Return (x, y) of the center of cell containing provided text 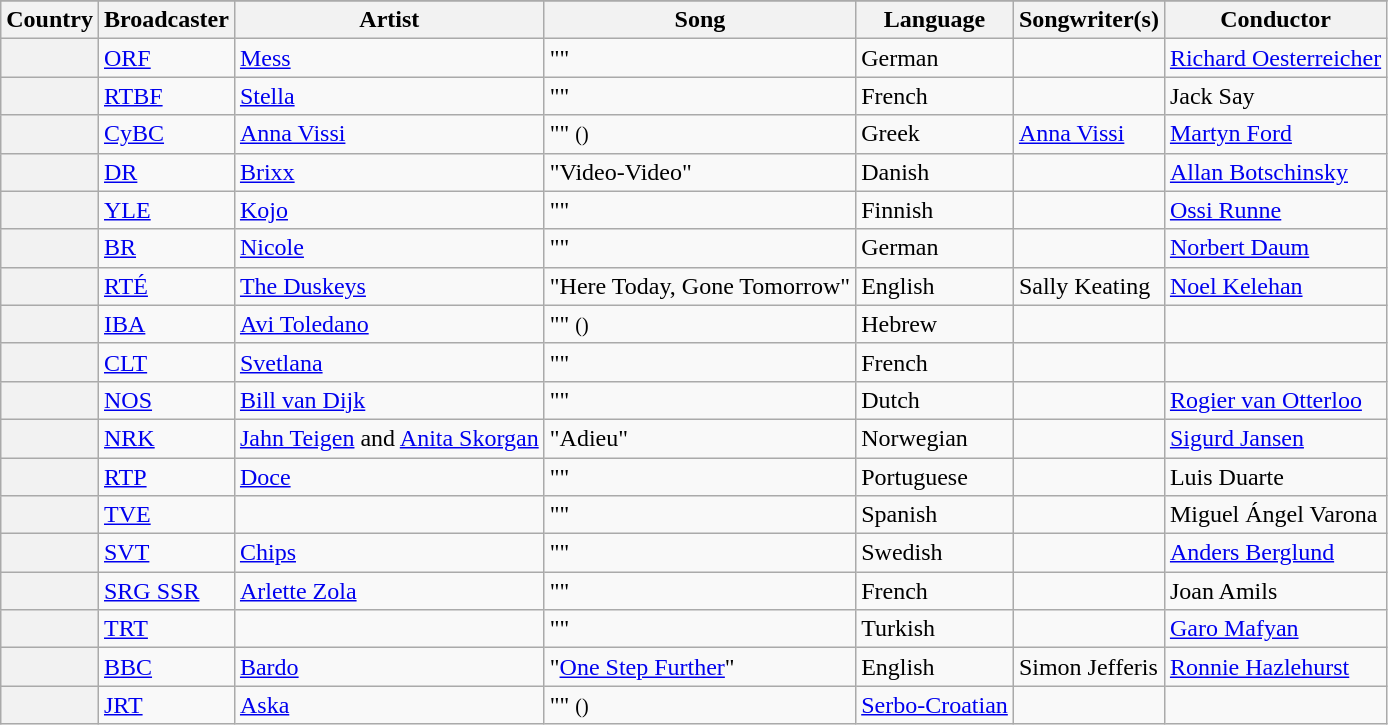
Norwegian (935, 438)
Serbo-Croatian (935, 705)
SVT (166, 553)
Miguel Ángel Varona (1275, 515)
Kojo (389, 210)
Ossi Runne (1275, 210)
Country (50, 20)
Doce (389, 477)
Noel Kelehan (1275, 286)
Svetlana (389, 362)
Avi Toledano (389, 324)
ORF (166, 58)
Richard Oesterreicher (1275, 58)
Mess (389, 58)
Joan Amils (1275, 591)
DR (166, 172)
Anders Berglund (1275, 553)
BBC (166, 667)
RTBF (166, 96)
Norbert Daum (1275, 248)
Brixx (389, 172)
IBA (166, 324)
The Duskeys (389, 286)
Stella (389, 96)
Chips (389, 553)
"Video-Video" (700, 172)
CLT (166, 362)
Aska (389, 705)
Danish (935, 172)
Bardo (389, 667)
Rogier van Otterloo (1275, 400)
"Adieu" (700, 438)
Martyn Ford (1275, 134)
Finnish (935, 210)
TRT (166, 629)
Garo Mafyan (1275, 629)
Turkish (935, 629)
"One Step Further" (700, 667)
RTP (166, 477)
Swedish (935, 553)
Hebrew (935, 324)
NRK (166, 438)
Simon Jefferis (1088, 667)
Arlette Zola (389, 591)
Jahn Teigen and Anita Skorgan (389, 438)
SRG SSR (166, 591)
Songwriter(s) (1088, 20)
"Here Today, Gone Tomorrow" (700, 286)
NOS (166, 400)
Artist (389, 20)
Greek (935, 134)
Sally Keating (1088, 286)
Allan Botschinsky (1275, 172)
Song (700, 20)
Dutch (935, 400)
RTÉ (166, 286)
Luis Duarte (1275, 477)
Ronnie Hazlehurst (1275, 667)
Broadcaster (166, 20)
Jack Say (1275, 96)
CyBC (166, 134)
Portuguese (935, 477)
Spanish (935, 515)
TVE (166, 515)
JRT (166, 705)
Conductor (1275, 20)
Bill van Dijk (389, 400)
YLE (166, 210)
Nicole (389, 248)
Sigurd Jansen (1275, 438)
Language (935, 20)
BR (166, 248)
